Locate the cell with the specified text and output its [x, y] center coordinate. 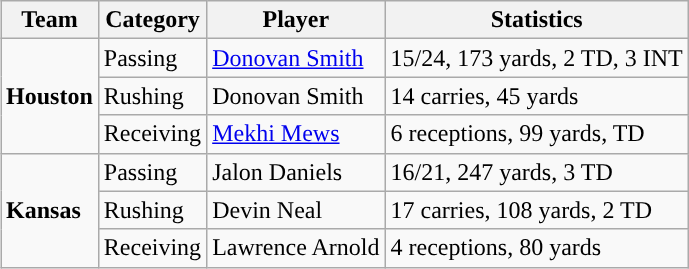
Devin Neal [296, 210]
Player [296, 20]
Houston [50, 96]
4 receptions, 80 yards [536, 248]
Statistics [536, 20]
Kansas [50, 210]
Lawrence Arnold [296, 248]
15/24, 173 yards, 2 TD, 3 INT [536, 58]
Mekhi Mews [296, 134]
Category [152, 20]
14 carries, 45 yards [536, 96]
Jalon Daniels [296, 172]
Team [50, 20]
17 carries, 108 yards, 2 TD [536, 210]
6 receptions, 99 yards, TD [536, 134]
16/21, 247 yards, 3 TD [536, 172]
